Return (x, y) of the center of cell containing provided text 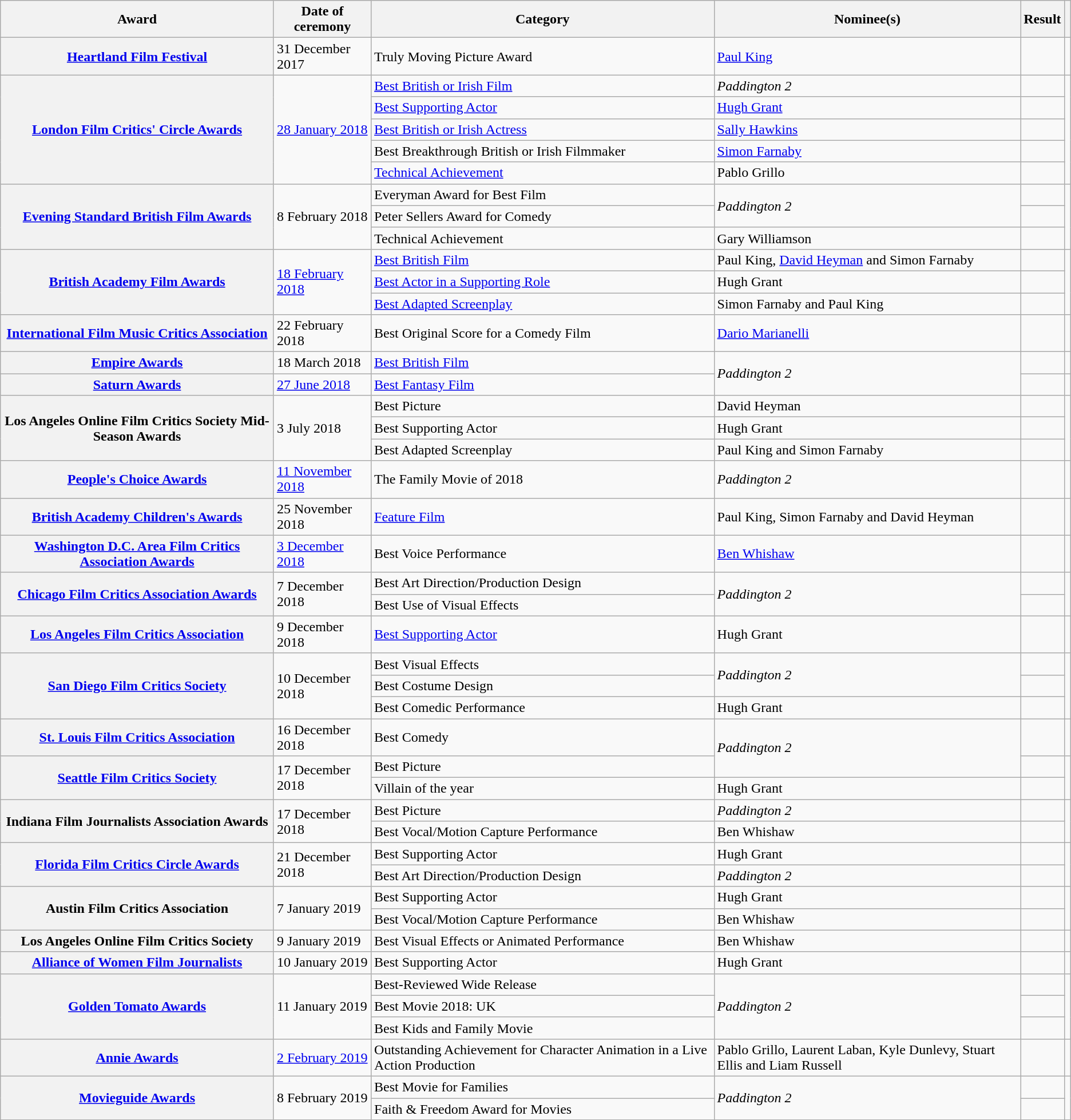
Best-Reviewed Wide Release (543, 984)
International Film Music Critics Association (137, 333)
St. Louis Film Critics Association (137, 737)
Best Costume Design (543, 686)
Feature Film (543, 516)
Nominee(s) (867, 19)
Heartland Film Festival (137, 56)
10 December 2018 (322, 686)
Category (543, 19)
7 January 2019 (322, 908)
British Academy Film Awards (137, 282)
David Heyman (867, 406)
Los Angeles Film Critics Association (137, 634)
Best Breakthrough British or Irish Filmmaker (543, 151)
16 December 2018 (322, 737)
Los Angeles Online Film Critics Society Mid-Season Awards (137, 428)
9 January 2019 (322, 941)
Best Visual Effects (543, 664)
Outstanding Achievement for Character Animation in a Live Action Production (543, 1058)
18 March 2018 (322, 363)
3 July 2018 (322, 428)
3 December 2018 (322, 554)
8 February 2018 (322, 216)
Pablo Grillo (867, 173)
Result (1042, 19)
Paul King, Simon Farnaby and David Heyman (867, 516)
2 February 2019 (322, 1058)
Los Angeles Online Film Critics Society (137, 941)
Simon Farnaby and Paul King (867, 304)
Chicago Film Critics Association Awards (137, 594)
Best Original Score for a Comedy Film (543, 333)
Best Visual Effects or Animated Performance (543, 941)
28 January 2018 (322, 129)
Peter Sellers Award for Comedy (543, 216)
11 November 2018 (322, 480)
Best British or Irish Film (543, 86)
18 February 2018 (322, 282)
Florida Film Critics Circle Awards (137, 865)
25 November 2018 (322, 516)
Seattle Film Critics Society (137, 778)
8 February 2019 (322, 1098)
Best British or Irish Actress (543, 129)
Simon Farnaby (867, 151)
22 February 2018 (322, 333)
Best Comedic Performance (543, 707)
Sally Hawkins (867, 129)
Best Voice Performance (543, 554)
Movieguide Awards (137, 1098)
Evening Standard British Film Awards (137, 216)
Empire Awards (137, 363)
Best Kids and Family Movie (543, 1028)
Best Movie for Families (543, 1087)
Paul King and Simon Farnaby (867, 450)
21 December 2018 (322, 865)
People's Choice Awards (137, 480)
Award (137, 19)
The Family Movie of 2018 (543, 480)
Pablo Grillo, Laurent Laban, Kyle Dunlevy, Stuart Ellis and Liam Russell (867, 1058)
11 January 2019 (322, 1006)
Best Actor in a Supporting Role (543, 282)
Best Fantasy Film (543, 385)
British Academy Children's Awards (137, 516)
London Film Critics' Circle Awards (137, 129)
San Diego Film Critics Society (137, 686)
Alliance of Women Film Journalists (137, 963)
Best Movie 2018: UK (543, 1006)
Golden Tomato Awards (137, 1006)
27 June 2018 (322, 385)
Saturn Awards (137, 385)
9 December 2018 (322, 634)
Best Use of Visual Effects (543, 605)
10 January 2019 (322, 963)
Everyman Award for Best Film (543, 195)
Villain of the year (543, 789)
Washington D.C. Area Film Critics Association Awards (137, 554)
Date of ceremony (322, 19)
31 December 2017 (322, 56)
Annie Awards (137, 1058)
Best Comedy (543, 737)
Truly Moving Picture Award (543, 56)
Austin Film Critics Association (137, 908)
Paul King, David Heyman and Simon Farnaby (867, 260)
Dario Marianelli (867, 333)
Paul King (867, 56)
Gary Williamson (867, 238)
Faith & Freedom Award for Movies (543, 1109)
Indiana Film Journalists Association Awards (137, 821)
7 December 2018 (322, 594)
